For the text-containing cell, return its midpoint in [x, y] coordinate format. 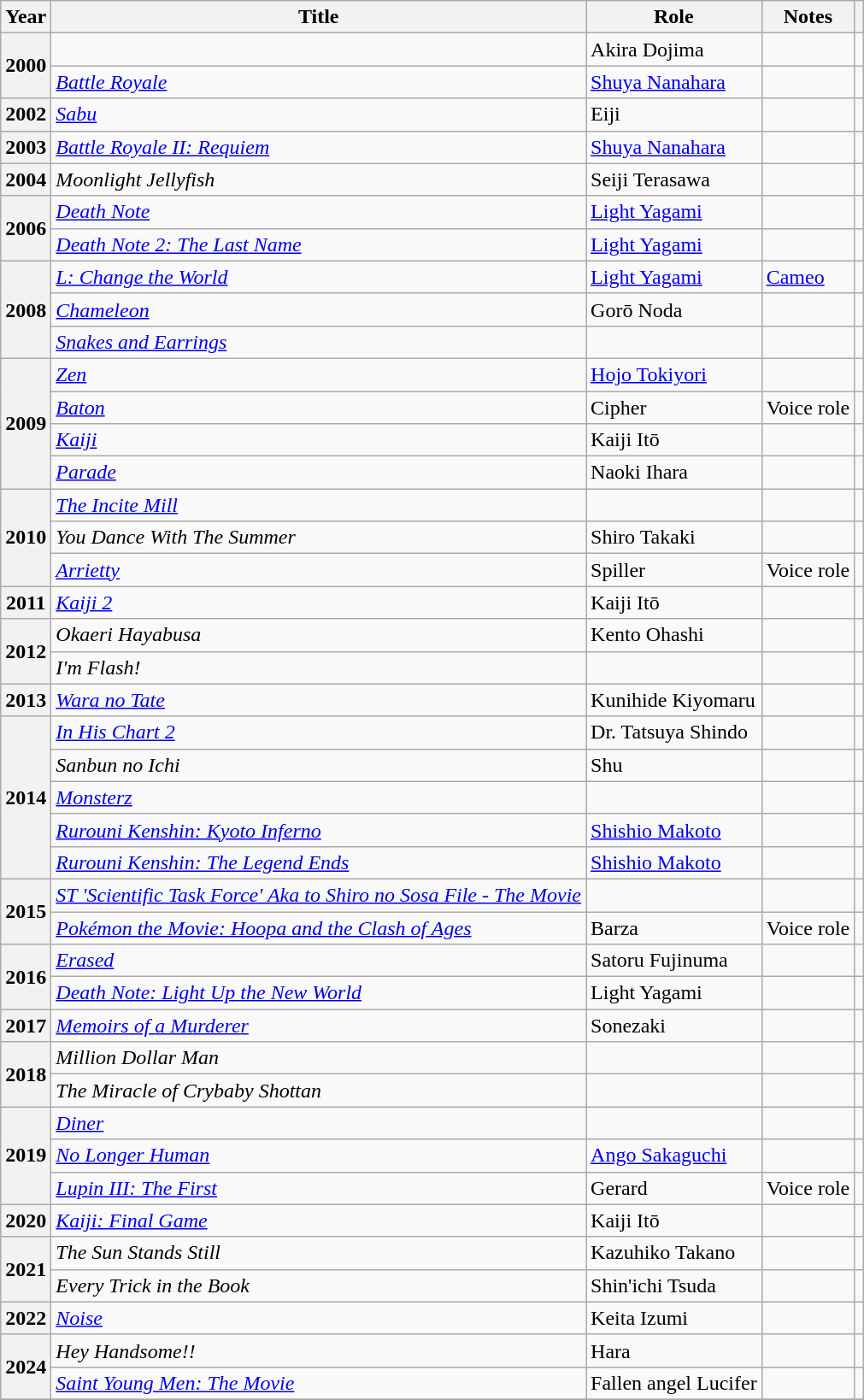
Title [319, 17]
Shu [674, 765]
You Dance With The Summer [319, 538]
2008 [26, 309]
Battle Royale II: Requiem [319, 147]
No Longer Human [319, 1156]
The Miracle of Crybaby Shottan [319, 1091]
Gerard [674, 1188]
Lupin III: The First [319, 1188]
Arrietty [319, 570]
2016 [26, 977]
2022 [26, 1318]
Snakes and Earrings [319, 342]
Hey Handsome!! [319, 1350]
Memoirs of a Murderer [319, 1026]
Kaiji: Final Game [319, 1221]
2019 [26, 1156]
Kunihide Kiyomaru [674, 700]
Death Note 2: The Last Name [319, 244]
Kazuhiko Takano [674, 1253]
L: Change the World [319, 277]
Baton [319, 408]
Cipher [674, 408]
Gorō Noda [674, 309]
2004 [26, 179]
Rurouni Kenshin: Kyoto Inferno [319, 830]
Kaiji 2 [319, 603]
Cameo [808, 277]
2000 [26, 66]
Diner [319, 1123]
2006 [26, 228]
2011 [26, 603]
Sanbun no Ichi [319, 765]
Moonlight Jellyfish [319, 179]
Notes [808, 17]
2009 [26, 423]
Dr. Tatsuya Shindo [674, 732]
2018 [26, 1074]
Erased [319, 961]
2014 [26, 797]
Spiller [674, 570]
Year [26, 17]
2003 [26, 147]
Every Trick in the Book [319, 1285]
Barza [674, 927]
Keita Izumi [674, 1318]
Fallen angel Lucifer [674, 1383]
Battle Royale [319, 82]
2013 [26, 700]
Satoru Fujinuma [674, 961]
Akira Dojima [674, 50]
Hara [674, 1350]
Kento Ohashi [674, 635]
Chameleon [319, 309]
2015 [26, 911]
Noise [319, 1318]
Pokémon the Movie: Hoopa and the Clash of Ages [319, 927]
I'm Flash! [319, 668]
Rurouni Kenshin: The Legend Ends [319, 862]
In His Chart 2 [319, 732]
2010 [26, 538]
Death Note [319, 212]
Seiji Terasawa [674, 179]
Shin'ichi Tsuda [674, 1285]
Naoki Ihara [674, 473]
Eiji [674, 115]
Wara no Tate [319, 700]
Saint Young Men: The Movie [319, 1383]
Monsterz [319, 797]
Parade [319, 473]
Okaeri Hayabusa [319, 635]
2021 [26, 1269]
2002 [26, 115]
2024 [26, 1367]
Death Note: Light Up the New World [319, 993]
Role [674, 17]
2017 [26, 1026]
Million Dollar Man [319, 1058]
Ango Sakaguchi [674, 1156]
Kaiji [319, 440]
The Sun Stands Still [319, 1253]
Sonezaki [674, 1026]
Hojo Tokiyori [674, 374]
The Incite Mill [319, 505]
ST 'Scientific Task Force' Aka to Shiro no Sosa File - The Movie [319, 895]
Sabu [319, 115]
Zen [319, 374]
2012 [26, 651]
2020 [26, 1221]
Shiro Takaki [674, 538]
